Determine the [X, Y] coordinate at the center of the cell enclosing the given text.  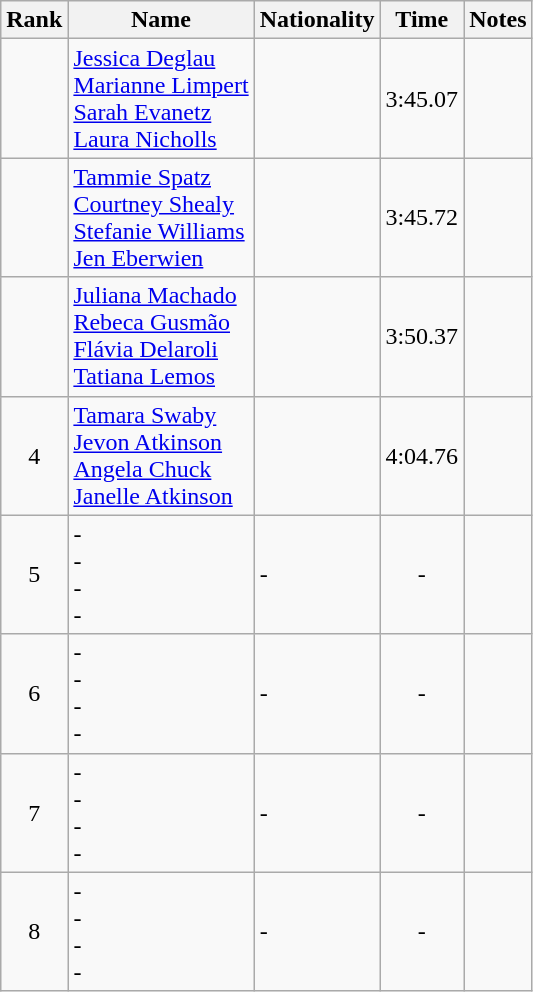
8 [34, 932]
Name [161, 20]
3:45.72 [422, 218]
Rank [34, 20]
Notes [498, 20]
4:04.76 [422, 456]
3:50.37 [422, 336]
Jessica Deglau Marianne Limpert Sarah Evanetz Laura Nicholls [161, 98]
Nationality [317, 20]
4 [34, 456]
Time [422, 20]
5 [34, 574]
3:45.07 [422, 98]
Juliana Machado Rebeca Gusmão Flávia Delaroli Tatiana Lemos [161, 336]
7 [34, 812]
6 [34, 694]
Tamara Swaby Jevon Atkinson Angela Chuck Janelle Atkinson [161, 456]
Tammie Spatz Courtney Shealy Stefanie Williams Jen Eberwien [161, 218]
